Return [X, Y] of the center of cell containing provided text 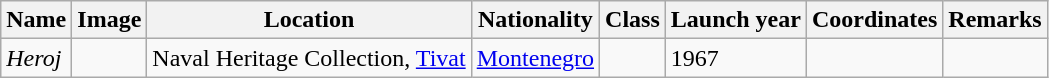
Heroj [36, 58]
1967 [736, 58]
Name [36, 20]
Montenegro [535, 58]
Class [633, 20]
Nationality [535, 20]
Coordinates [874, 20]
Image [110, 20]
Launch year [736, 20]
Location [309, 20]
Naval Heritage Collection, Tivat [309, 58]
Remarks [995, 20]
